Locate the cell with the specified text and output its (x, y) center coordinate. 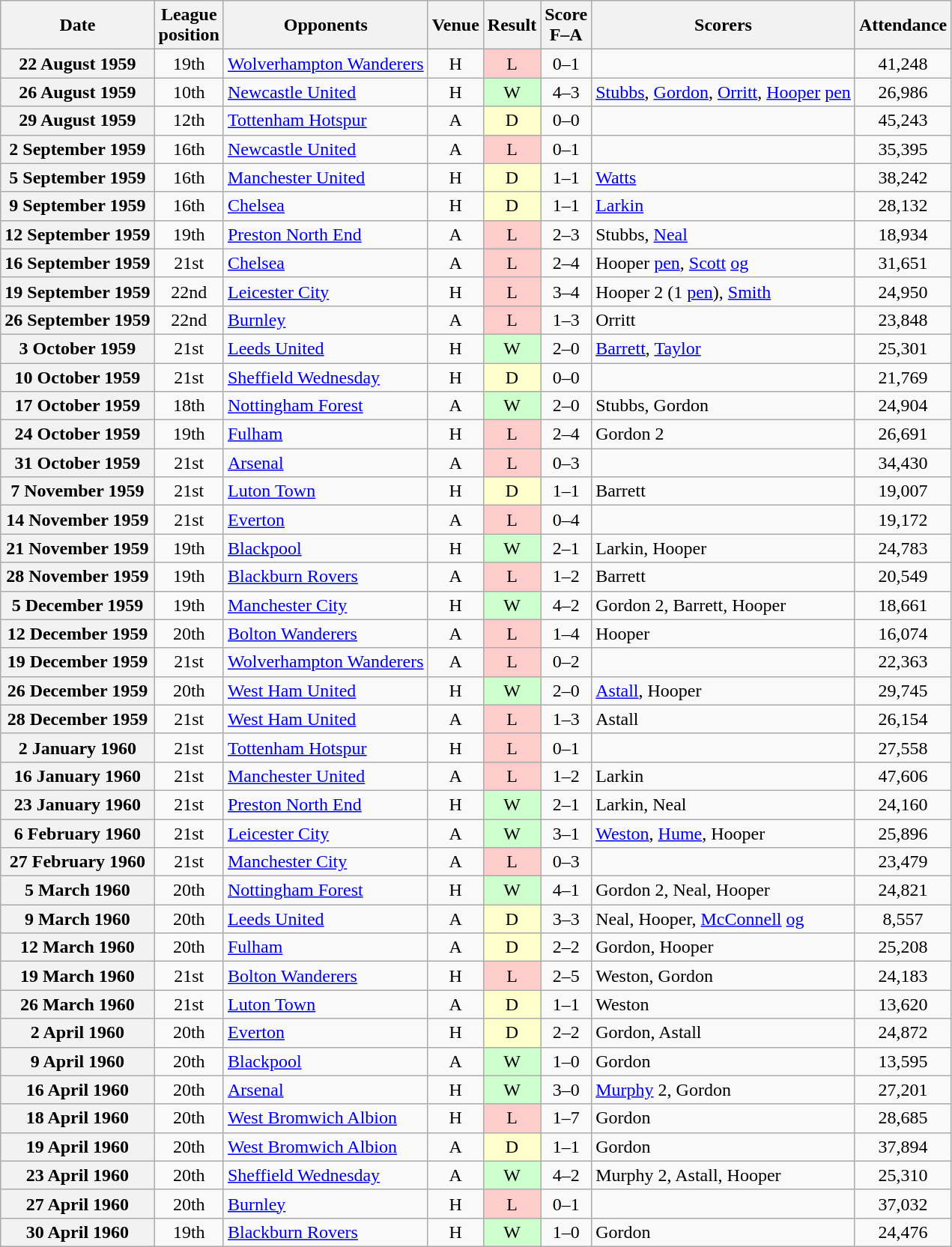
45,243 (903, 121)
1–7 (566, 1118)
27,558 (903, 747)
Barrett, Taylor (724, 348)
12 December 1959 (78, 634)
29,745 (903, 691)
28,132 (903, 206)
Scorers (724, 25)
19 March 1960 (78, 976)
24,476 (903, 1232)
24 October 1959 (78, 434)
Gordon, Hooper (724, 947)
5 September 1959 (78, 178)
2 September 1959 (78, 149)
22,363 (903, 662)
2 April 1960 (78, 1033)
Venue (455, 25)
12th (189, 121)
23 January 1960 (78, 804)
27 February 1960 (78, 862)
19,007 (903, 491)
1–4 (566, 634)
9 April 1960 (78, 1061)
24,950 (903, 291)
Stubbs, Neal (724, 234)
Hooper pen, Scott og (724, 263)
38,242 (903, 178)
18th (189, 406)
25,208 (903, 947)
20,549 (903, 577)
25,301 (903, 348)
28,685 (903, 1118)
22 August 1959 (78, 64)
Gordon 2, Neal, Hooper (724, 891)
Neal, Hooper, McConnell og (724, 919)
34,430 (903, 463)
23,479 (903, 862)
18,661 (903, 605)
Date (78, 25)
4–3 (566, 92)
30 April 1960 (78, 1232)
37,032 (903, 1204)
9 March 1960 (78, 919)
23 April 1960 (78, 1175)
26 August 1959 (78, 92)
25,310 (903, 1175)
10th (189, 92)
Astall, Hooper (724, 691)
Murphy 2, Gordon (724, 1090)
26,691 (903, 434)
Stubbs, Gordon, Orritt, Hooper pen (724, 92)
2–5 (566, 976)
18,934 (903, 234)
13,595 (903, 1061)
3–0 (566, 1090)
27 April 1960 (78, 1204)
Stubbs, Gordon (724, 406)
19 September 1959 (78, 291)
18 April 1960 (78, 1118)
26 September 1959 (78, 320)
16 September 1959 (78, 263)
Hooper (724, 634)
37,894 (903, 1147)
3–3 (566, 919)
3 October 1959 (78, 348)
21 November 1959 (78, 548)
5 December 1959 (78, 605)
19,172 (903, 520)
26 December 1959 (78, 691)
24,821 (903, 891)
Result (512, 25)
35,395 (903, 149)
26 March 1960 (78, 1004)
2 January 1960 (78, 747)
Murphy 2, Astall, Hooper (724, 1175)
Weston (724, 1004)
26,154 (903, 719)
Watts (724, 178)
Gordon, Astall (724, 1033)
Gordon 2 (724, 434)
26,986 (903, 92)
0–2 (566, 662)
8,557 (903, 919)
Attendance (903, 25)
10 October 1959 (78, 377)
23,848 (903, 320)
24,904 (903, 406)
16 April 1960 (78, 1090)
Larkin, Hooper (724, 548)
ScoreF–A (566, 25)
24,872 (903, 1033)
Astall (724, 719)
31 October 1959 (78, 463)
13,620 (903, 1004)
24,783 (903, 548)
16 January 1960 (78, 776)
Orritt (724, 320)
Weston, Gordon (724, 976)
Larkin, Neal (724, 804)
Opponents (325, 25)
9 September 1959 (78, 206)
29 August 1959 (78, 121)
Weston, Hume, Hooper (724, 834)
21,769 (903, 377)
12 September 1959 (78, 234)
4–1 (566, 891)
28 December 1959 (78, 719)
5 March 1960 (78, 891)
28 November 1959 (78, 577)
6 February 1960 (78, 834)
24,183 (903, 976)
19 April 1960 (78, 1147)
7 November 1959 (78, 491)
19 December 1959 (78, 662)
Gordon 2, Barrett, Hooper (724, 605)
14 November 1959 (78, 520)
41,248 (903, 64)
Hooper 2 (1 pen), Smith (724, 291)
31,651 (903, 263)
27,201 (903, 1090)
25,896 (903, 834)
2–3 (566, 234)
3–1 (566, 834)
Leagueposition (189, 25)
24,160 (903, 804)
16,074 (903, 634)
3–4 (566, 291)
17 October 1959 (78, 406)
47,606 (903, 776)
0–4 (566, 520)
12 March 1960 (78, 947)
